Determine the [X, Y] coordinate at the center of the cell enclosing the given text.  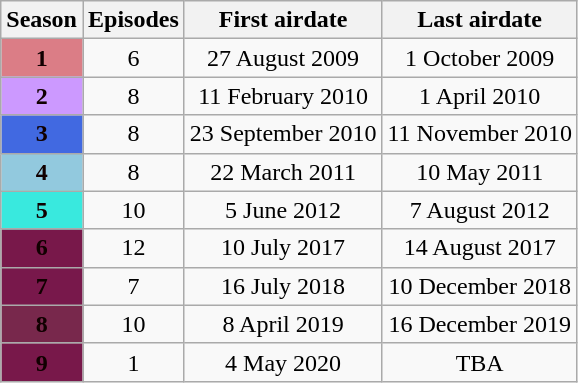
Season [42, 20]
22 March 2011 [283, 172]
3 [42, 134]
9 [42, 362]
5 June 2012 [283, 210]
Episodes [133, 20]
TBA [480, 362]
1 October 2009 [480, 58]
7 August 2012 [480, 210]
1 April 2010 [480, 96]
First airdate [283, 20]
27 August 2009 [283, 58]
23 September 2010 [283, 134]
11 February 2010 [283, 96]
Last airdate [480, 20]
8 April 2019 [283, 324]
11 November 2010 [480, 134]
14 August 2017 [480, 248]
10 December 2018 [480, 286]
12 [133, 248]
16 December 2019 [480, 324]
4 May 2020 [283, 362]
10 July 2017 [283, 248]
4 [42, 172]
5 [42, 210]
2 [42, 96]
10 May 2011 [480, 172]
16 July 2018 [283, 286]
